Capture the cell that displays the provided text and extract its [x, y] central coordinate. 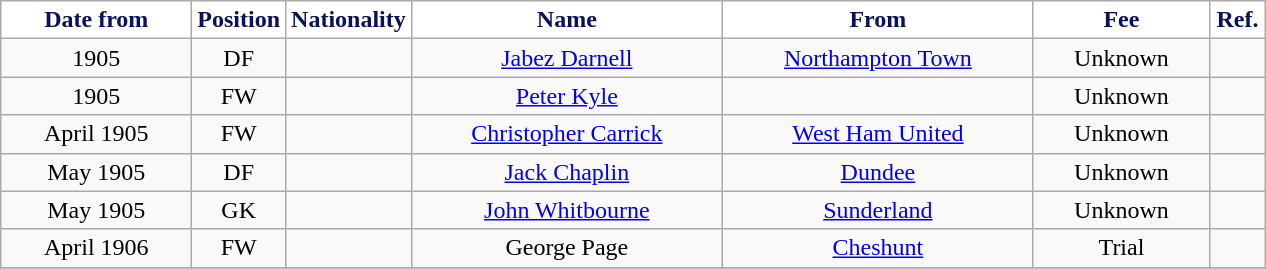
April 1906 [96, 248]
Sunderland [878, 210]
From [878, 20]
Christopher Carrick [566, 134]
April 1905 [96, 134]
George Page [566, 248]
John Whitbourne [566, 210]
Jabez Darnell [566, 58]
Name [566, 20]
GK [239, 210]
Trial [1121, 248]
Peter Kyle [566, 96]
Jack Chaplin [566, 172]
Cheshunt [878, 248]
Fee [1121, 20]
West Ham United [878, 134]
Dundee [878, 172]
Northampton Town [878, 58]
Position [239, 20]
Ref. [1237, 20]
Date from [96, 20]
Nationality [349, 20]
